Extract the [x, y] coordinate from the center of the cell holding the provided text.  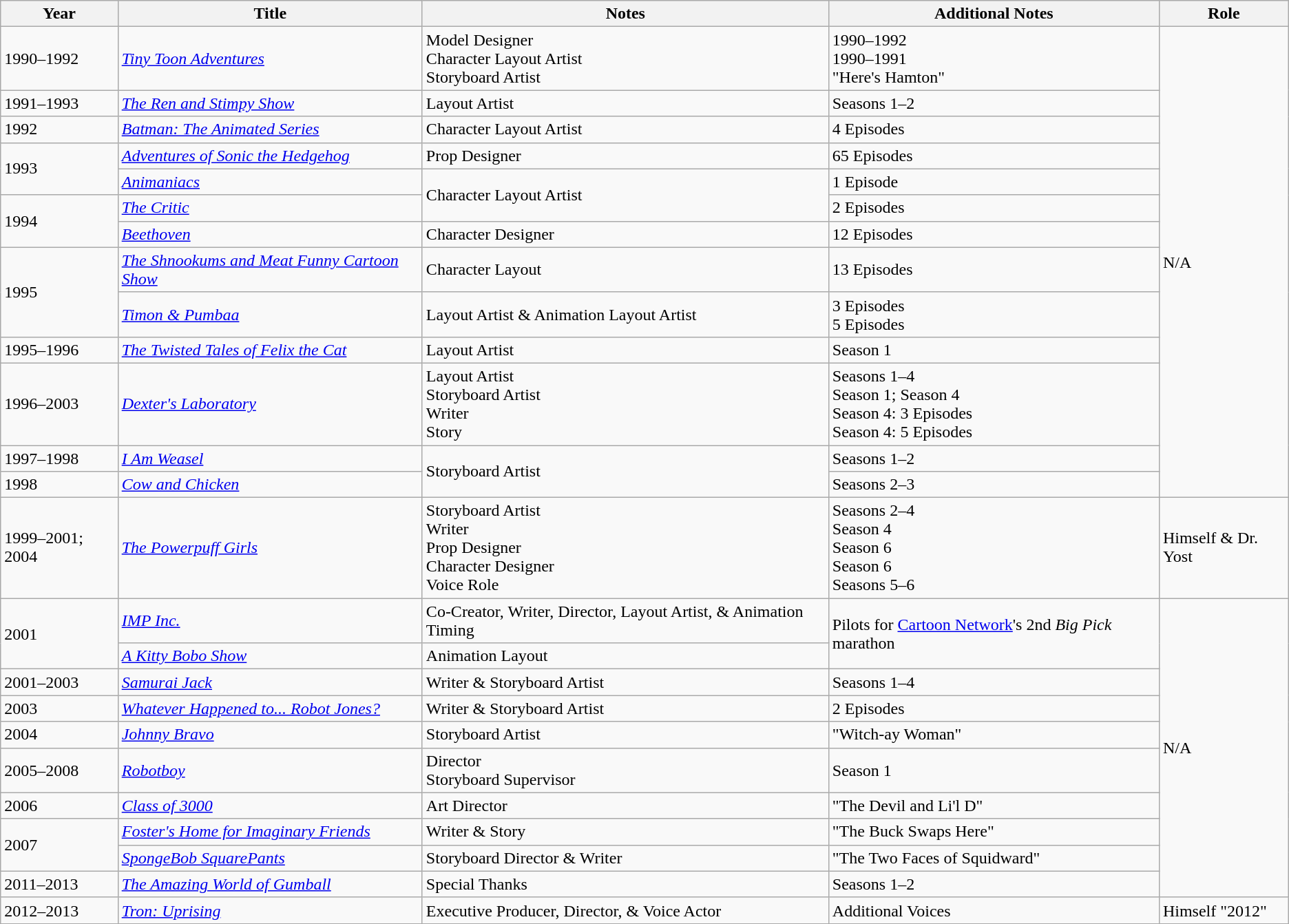
Prop Designer [625, 156]
"The Devil and Li'l D" [994, 806]
A Kitty Bobo Show [270, 656]
Cow and Chicken [270, 485]
"The Two Faces of Squidward" [994, 858]
Johnny Bravo [270, 735]
1997–1998 [59, 458]
SpongeBob SquarePants [270, 858]
The Shnookums and Meat Funny Cartoon Show [270, 270]
Character Designer [625, 234]
Seasons 1–4 [994, 682]
Layout ArtistStoryboard ArtistWriterStory [625, 403]
1995–1996 [59, 350]
Animaniacs [270, 182]
1995 [59, 292]
1990–1992 [59, 59]
Tiny Toon Adventures [270, 59]
Storyboard Director & Writer [625, 858]
2006 [59, 806]
"Witch-ay Woman" [994, 735]
Whatever Happened to... Robot Jones? [270, 708]
13 Episodes [994, 270]
Art Director [625, 806]
4 Episodes [994, 129]
1990–19921990–1991"Here's Hamton" [994, 59]
Model DesignerCharacter Layout ArtistStoryboard Artist [625, 59]
2005–2008 [59, 770]
Additional Voices [994, 910]
Storyboard ArtistWriterProp DesignerCharacter DesignerVoice Role [625, 548]
Animation Layout [625, 656]
1993 [59, 169]
2012–2013 [59, 910]
2001 [59, 633]
Foster's Home for Imaginary Friends [270, 832]
Title [270, 14]
1994 [59, 221]
"The Buck Swaps Here" [994, 832]
1998 [59, 485]
The Amazing World of Gumball [270, 884]
IMP Inc. [270, 621]
Co-Creator, Writer, Director, Layout Artist, & Animation Timing [625, 621]
1999–2001; 2004 [59, 548]
1 Episode [994, 182]
Beethoven [270, 234]
1991–1993 [59, 103]
2001–2003 [59, 682]
1992 [59, 129]
Batman: The Animated Series [270, 129]
2007 [59, 845]
Timon & Pumbaa [270, 314]
Dexter's Laboratory [270, 403]
2004 [59, 735]
Character Layout [625, 270]
Writer & Story [625, 832]
Year [59, 14]
Pilots for Cartoon Network's 2nd Big Pick marathon [994, 633]
The Powerpuff Girls [270, 548]
The Twisted Tales of Felix the Cat [270, 350]
Seasons 1–4Season 1; Season 4Season 4: 3 EpisodesSeason 4: 5 Episodes [994, 403]
DirectorStoryboard Supervisor [625, 770]
Layout Artist & Animation Layout Artist [625, 314]
Tron: Uprising [270, 910]
Seasons 2–4Season 4Season 6Season 6Seasons 5–6 [994, 548]
I Am Weasel [270, 458]
Himself "2012" [1224, 910]
Notes [625, 14]
The Ren and Stimpy Show [270, 103]
Samurai Jack [270, 682]
The Critic [270, 208]
12 Episodes [994, 234]
Class of 3000 [270, 806]
2003 [59, 708]
65 Episodes [994, 156]
Adventures of Sonic the Hedgehog [270, 156]
3 Episodes5 Episodes [994, 314]
2011–2013 [59, 884]
1996–2003 [59, 403]
Seasons 2–3 [994, 485]
Special Thanks [625, 884]
Role [1224, 14]
Robotboy [270, 770]
Executive Producer, Director, & Voice Actor [625, 910]
Himself & Dr. Yost [1224, 548]
Additional Notes [994, 14]
